For the text-containing cell, return its midpoint in (x, y) coordinate format. 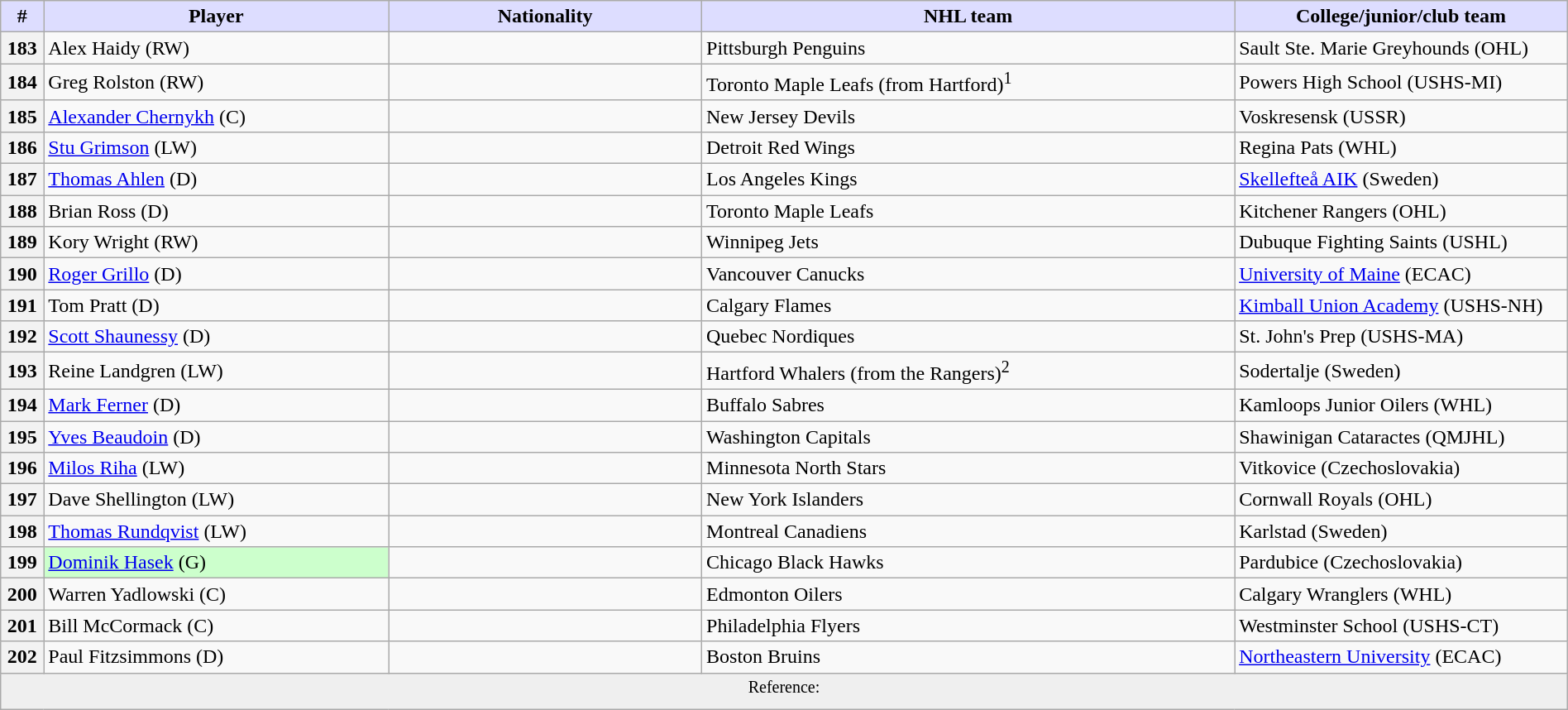
Minnesota North Stars (968, 468)
University of Maine (ECAC) (1401, 274)
201 (22, 626)
Karlstad (Sweden) (1401, 531)
Thomas Rundqvist (LW) (217, 531)
Dave Shellington (LW) (217, 500)
Player (217, 17)
Voskresensk (USSR) (1401, 116)
New Jersey Devils (968, 116)
Bill McCormack (C) (217, 626)
196 (22, 468)
Dominik Hasek (G) (217, 563)
190 (22, 274)
NHL team (968, 17)
Milos Riha (LW) (217, 468)
Stu Grimson (LW) (217, 147)
Philadelphia Flyers (968, 626)
Nationality (546, 17)
Hartford Whalers (from the Rangers)2 (968, 371)
Alex Haidy (RW) (217, 48)
Buffalo Sabres (968, 405)
Kamloops Junior Oilers (WHL) (1401, 405)
Warren Yadlowski (C) (217, 594)
Reine Landgren (LW) (217, 371)
202 (22, 657)
198 (22, 531)
Winnipeg Jets (968, 242)
Calgary Wranglers (WHL) (1401, 594)
Vancouver Canucks (968, 274)
Regina Pats (WHL) (1401, 147)
Scott Shaunessy (D) (217, 337)
Toronto Maple Leafs (968, 211)
192 (22, 337)
Detroit Red Wings (968, 147)
195 (22, 437)
Alexander Chernykh (C) (217, 116)
College/junior/club team (1401, 17)
Kimball Union Academy (USHS-NH) (1401, 305)
197 (22, 500)
Westminster School (USHS-CT) (1401, 626)
Paul Fitzsimmons (D) (217, 657)
Roger Grillo (D) (217, 274)
Cornwall Royals (OHL) (1401, 500)
Sodertalje (Sweden) (1401, 371)
Dubuque Fighting Saints (USHL) (1401, 242)
183 (22, 48)
Montreal Canadiens (968, 531)
Mark Ferner (D) (217, 405)
Boston Bruins (968, 657)
184 (22, 83)
Skellefteå AIK (Sweden) (1401, 180)
Thomas Ahlen (D) (217, 180)
Yves Beaudoin (D) (217, 437)
Edmonton Oilers (968, 594)
Chicago Black Hawks (968, 563)
Toronto Maple Leafs (from Hartford)1 (968, 83)
Calgary Flames (968, 305)
# (22, 17)
188 (22, 211)
St. John's Prep (USHS-MA) (1401, 337)
186 (22, 147)
Tom Pratt (D) (217, 305)
New York Islanders (968, 500)
Greg Rolston (RW) (217, 83)
Los Angeles Kings (968, 180)
189 (22, 242)
Vitkovice (Czechoslovakia) (1401, 468)
Pardubice (Czechoslovakia) (1401, 563)
200 (22, 594)
Sault Ste. Marie Greyhounds (OHL) (1401, 48)
193 (22, 371)
Brian Ross (D) (217, 211)
185 (22, 116)
194 (22, 405)
Shawinigan Cataractes (QMJHL) (1401, 437)
Kitchener Rangers (OHL) (1401, 211)
187 (22, 180)
191 (22, 305)
Powers High School (USHS-MI) (1401, 83)
Northeastern University (ECAC) (1401, 657)
Washington Capitals (968, 437)
Pittsburgh Penguins (968, 48)
199 (22, 563)
Kory Wright (RW) (217, 242)
Quebec Nordiques (968, 337)
Reference: (784, 692)
